Scan for the cell matching the given text and deliver its (x, y) coordinate at center. 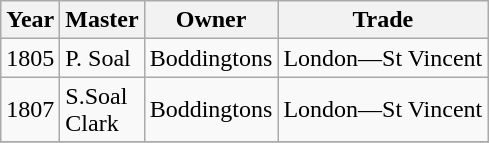
Master (102, 20)
Year (30, 20)
Trade (383, 20)
P. Soal (102, 58)
1805 (30, 58)
1807 (30, 110)
S.SoalClark (102, 110)
Owner (211, 20)
